Provide the (x, y) coordinate of the cell's center where the given text is located.  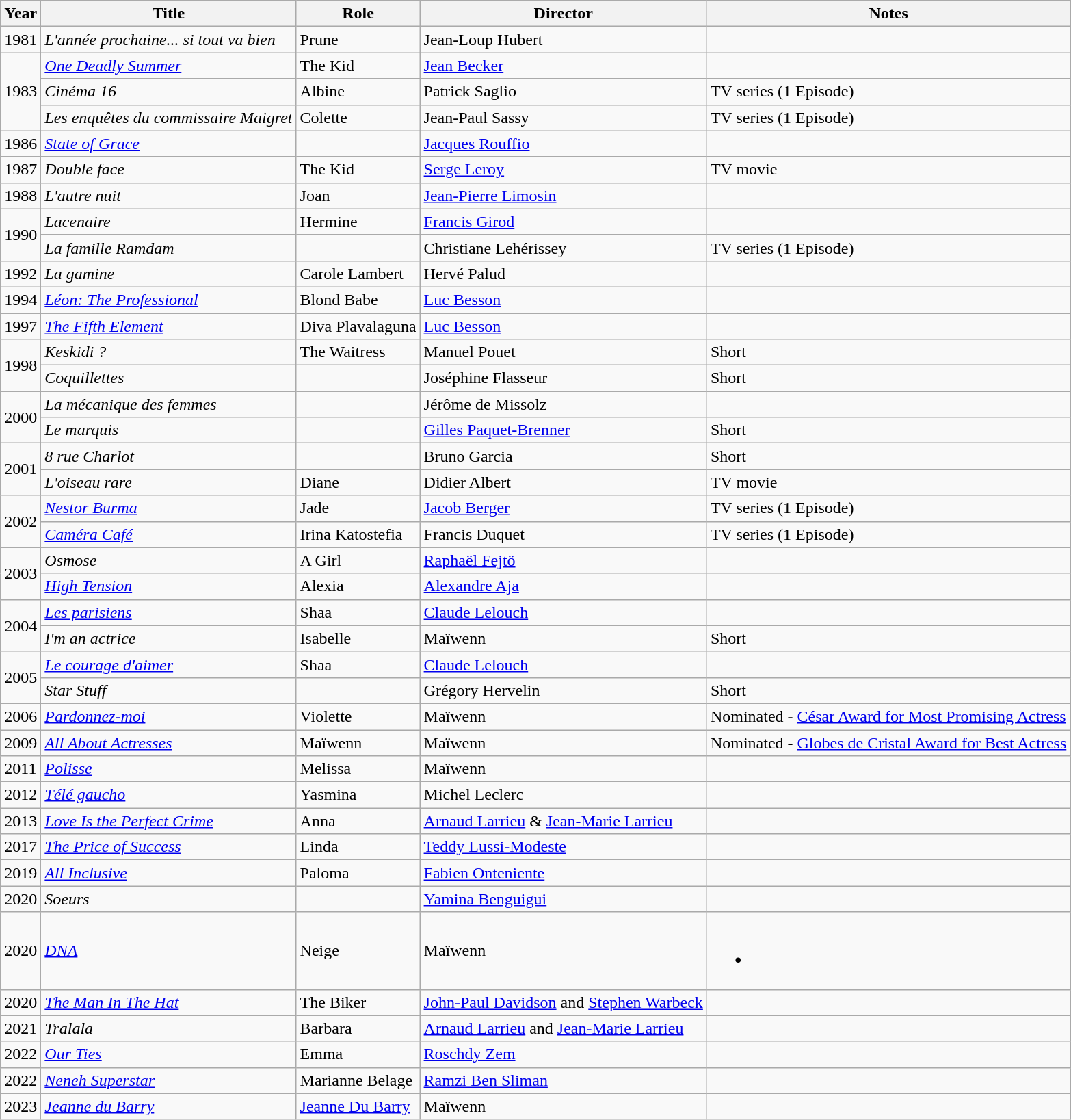
Francis Duquet (564, 534)
1992 (21, 274)
Teddy Lussi-Modeste (564, 847)
The Biker (358, 1002)
Jean Becker (564, 66)
Title (168, 14)
1990 (21, 235)
Diva Plavalaguna (358, 326)
1994 (21, 300)
One Deadly Summer (168, 66)
2001 (21, 469)
Diane (358, 482)
Star Stuff (168, 690)
Soeurs (168, 899)
Polisse (168, 769)
Jeanne Du Barry (358, 1106)
2004 (21, 625)
Neige (358, 951)
Télé gaucho (168, 795)
Anna (358, 821)
Prune (358, 40)
The Price of Success (168, 847)
Coquillettes (168, 378)
Arnaud Larrieu and Jean-Marie Larrieu (564, 1028)
1986 (21, 144)
2021 (21, 1028)
2012 (21, 795)
Blond Babe (358, 300)
DNA (168, 951)
Les parisiens (168, 612)
Paloma (358, 873)
Irina Katostefia (358, 534)
Jean-Paul Sassy (564, 118)
Manuel Pouet (564, 352)
John-Paul Davidson and Stephen Warbeck (564, 1002)
1987 (21, 170)
Tralala (168, 1028)
Year (21, 14)
Michel Leclerc (564, 795)
Alexia (358, 586)
Keskidi ? (168, 352)
L'oiseau rare (168, 482)
Violette (358, 716)
1998 (21, 365)
The Man In The Hat (168, 1002)
Nominated - César Award for Most Promising Actress (888, 716)
Albine (358, 92)
All About Actresses (168, 742)
Serge Leroy (564, 170)
Barbara (358, 1028)
Role (358, 14)
1981 (21, 40)
2023 (21, 1106)
8 rue Charlot (168, 456)
2009 (21, 742)
Le courage d'aimer (168, 664)
High Tension (168, 586)
Roschdy Zem (564, 1054)
Isabelle (358, 638)
Caméra Café (168, 534)
Patrick Saglio (564, 92)
Jacques Rouffio (564, 144)
La famille Ramdam (168, 248)
Ramzi Ben Sliman (564, 1080)
A Girl (358, 560)
Francis Girod (564, 222)
Joan (358, 196)
Colette (358, 118)
Yasmina (358, 795)
Linda (358, 847)
Raphaël Fejtö (564, 560)
1983 (21, 92)
2017 (21, 847)
Hervé Palud (564, 274)
Love Is the Perfect Crime (168, 821)
Les enquêtes du commissaire Maigret (168, 118)
Cinéma 16 (168, 92)
2003 (21, 573)
Nominated - Globes de Cristal Award for Best Actress (888, 742)
Double face (168, 170)
The Fifth Element (168, 326)
Gilles Paquet-Brenner (564, 430)
2000 (21, 417)
Marianne Belage (358, 1080)
Lacenaire (168, 222)
Alexandre Aja (564, 586)
Christiane Lehérissey (564, 248)
Hermine (358, 222)
2002 (21, 521)
2005 (21, 677)
2006 (21, 716)
Our Ties (168, 1054)
Jeanne du Barry (168, 1106)
I'm an actrice (168, 638)
La gamine (168, 274)
Pardonnez-moi (168, 716)
Grégory Hervelin (564, 690)
Didier Albert (564, 482)
1997 (21, 326)
Le marquis (168, 430)
Arnaud Larrieu & Jean-Marie Larrieu (564, 821)
Jacob Berger (564, 508)
The Waitress (358, 352)
Bruno Garcia (564, 456)
2013 (21, 821)
Jérôme de Missolz (564, 404)
Fabien Onteniente (564, 873)
Joséphine Flasseur (564, 378)
State of Grace (168, 144)
L'autre nuit (168, 196)
1988 (21, 196)
All Inclusive (168, 873)
Neneh Superstar (168, 1080)
Jean-Loup Hubert (564, 40)
Osmose (168, 560)
2011 (21, 769)
2019 (21, 873)
Director (564, 14)
Carole Lambert (358, 274)
Melissa (358, 769)
L'année prochaine... si tout va bien (168, 40)
Yamina Benguigui (564, 899)
Jean-Pierre Limosin (564, 196)
Jade (358, 508)
Nestor Burma (168, 508)
Emma (358, 1054)
La mécanique des femmes (168, 404)
Léon: The Professional (168, 300)
Notes (888, 14)
